Scan for the cell matching the given text and deliver its (x, y) coordinate at center. 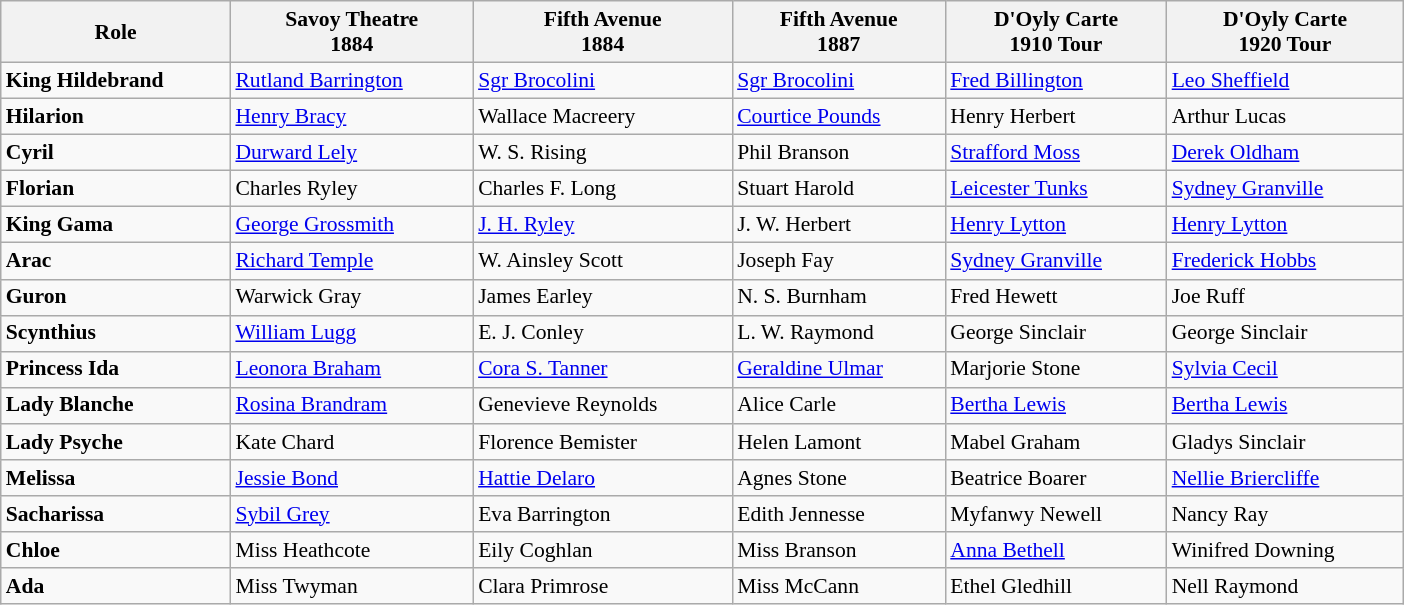
George Grossmith (352, 225)
Leo Sheffield (1286, 81)
King Hildebrand (116, 81)
Beatrice Boarer (1056, 478)
Cyril (116, 153)
E. J. Conley (602, 333)
Lady Blanche (116, 406)
Anna Bethell (1056, 550)
Hilarion (116, 117)
Florence Bemister (602, 442)
W. Ainsley Scott (602, 261)
Rutland Barrington (352, 81)
Joseph Fay (838, 261)
Savoy Theatre1884 (352, 32)
Cora S. Tanner (602, 369)
Marjorie Stone (1056, 369)
Sacharissa (116, 514)
Fifth Avenue1884 (602, 32)
Frederick Hobbs (1286, 261)
Sybil Grey (352, 514)
Henry Bracy (352, 117)
Strafford Moss (1056, 153)
Wallace Macreery (602, 117)
Helen Lamont (838, 442)
Mabel Graham (1056, 442)
Myfanwy Newell (1056, 514)
King Gama (116, 225)
Nell Raymond (1286, 586)
William Lugg (352, 333)
Richard Temple (352, 261)
Nellie Briercliffe (1286, 478)
Sylvia Cecil (1286, 369)
Genevieve Reynolds (602, 406)
Warwick Gray (352, 297)
Courtice Pounds (838, 117)
Florian (116, 189)
Durward Lely (352, 153)
Fifth Avenue1887 (838, 32)
Miss Heathcote (352, 550)
Alice Carle (838, 406)
J. H. Ryley (602, 225)
Charles Ryley (352, 189)
J. W. Herbert (838, 225)
Leicester Tunks (1056, 189)
Clara Primrose (602, 586)
Miss Branson (838, 550)
Arac (116, 261)
Leonora Braham (352, 369)
Edith Jennesse (838, 514)
Miss Twyman (352, 586)
L. W. Raymond (838, 333)
Winifred Downing (1286, 550)
Phil Branson (838, 153)
W. S. Rising (602, 153)
Arthur Lucas (1286, 117)
Charles F. Long (602, 189)
Eva Barrington (602, 514)
Agnes Stone (838, 478)
Joe Ruff (1286, 297)
Scynthius (116, 333)
Ethel Gledhill (1056, 586)
D'Oyly Carte1910 Tour (1056, 32)
Melissa (116, 478)
Henry Herbert (1056, 117)
N. S. Burnham (838, 297)
Eily Coghlan (602, 550)
Nancy Ray (1286, 514)
Kate Chard (352, 442)
Gladys Sinclair (1286, 442)
Fred Hewett (1056, 297)
James Earley (602, 297)
D'Oyly Carte1920 Tour (1286, 32)
Stuart Harold (838, 189)
Chloe (116, 550)
Miss McCann (838, 586)
Hattie Delaro (602, 478)
Rosina Brandram (352, 406)
Fred Billington (1056, 81)
Geraldine Ulmar (838, 369)
Guron (116, 297)
Derek Oldham (1286, 153)
Jessie Bond (352, 478)
Lady Psyche (116, 442)
Princess Ida (116, 369)
Ada (116, 586)
Role (116, 32)
